Detect which cell encompasses the target text, then output its (X, Y) center coordinate. 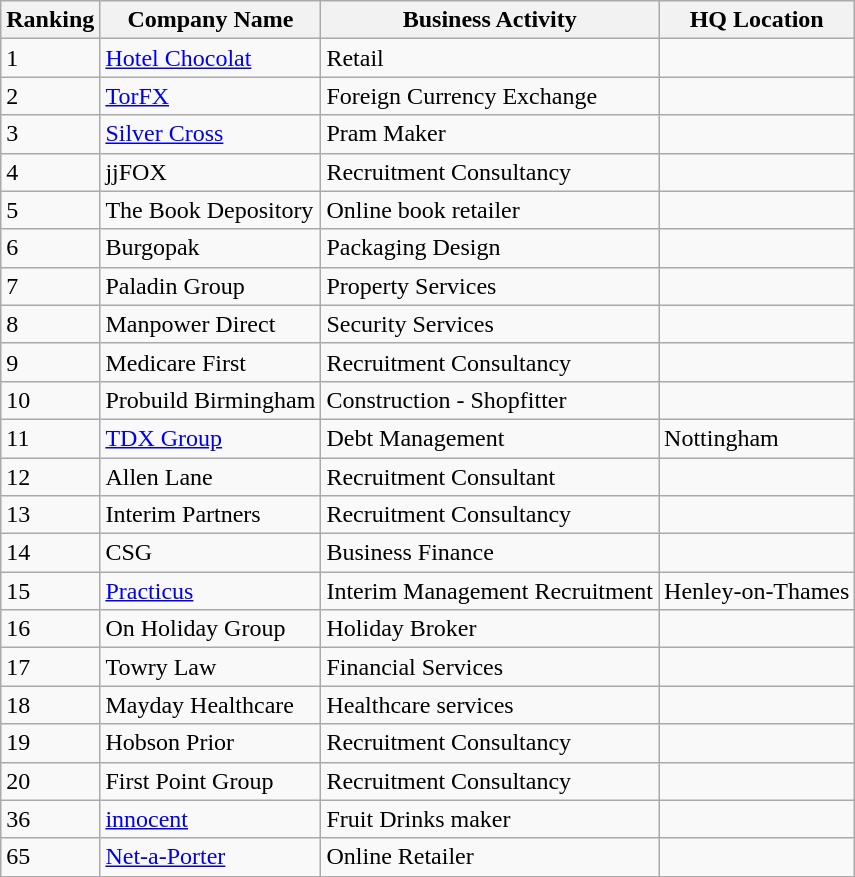
Towry Law (210, 667)
36 (50, 819)
Pram Maker (490, 134)
Practicus (210, 591)
19 (50, 743)
Manpower Direct (210, 324)
TDX Group (210, 438)
Recruitment Consultant (490, 477)
Debt Management (490, 438)
5 (50, 210)
14 (50, 553)
Packaging Design (490, 248)
6 (50, 248)
Henley-on-Thames (757, 591)
HQ Location (757, 20)
Ranking (50, 20)
Retail (490, 58)
10 (50, 400)
18 (50, 705)
9 (50, 362)
Company Name (210, 20)
Interim Partners (210, 515)
Net-a-Porter (210, 857)
Hotel Chocolat (210, 58)
8 (50, 324)
Interim Management Recruitment (490, 591)
The Book Depository (210, 210)
Fruit Drinks maker (490, 819)
On Holiday Group (210, 629)
Foreign Currency Exchange (490, 96)
Mayday Healthcare (210, 705)
15 (50, 591)
2 (50, 96)
1 (50, 58)
Holiday Broker (490, 629)
17 (50, 667)
Paladin Group (210, 286)
11 (50, 438)
TorFX (210, 96)
Hobson Prior (210, 743)
jjFOX (210, 172)
Silver Cross (210, 134)
7 (50, 286)
CSG (210, 553)
13 (50, 515)
Online book retailer (490, 210)
Nottingham (757, 438)
12 (50, 477)
Online Retailer (490, 857)
innocent (210, 819)
16 (50, 629)
Security Services (490, 324)
Business Activity (490, 20)
Probuild Birmingham (210, 400)
First Point Group (210, 781)
Medicare First (210, 362)
Construction - Shopfitter (490, 400)
Healthcare services (490, 705)
Financial Services (490, 667)
Business Finance (490, 553)
Property Services (490, 286)
4 (50, 172)
Burgopak (210, 248)
20 (50, 781)
65 (50, 857)
Allen Lane (210, 477)
3 (50, 134)
